From the cell containing the given text, extract its center point as (x, y) coordinate. 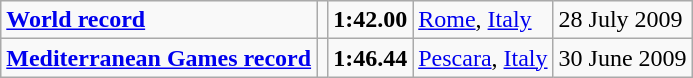
1:46.44 (370, 58)
Mediterranean Games record (159, 58)
1:42.00 (370, 20)
30 June 2009 (622, 58)
Rome, Italy (483, 20)
28 July 2009 (622, 20)
Pescara, Italy (483, 58)
World record (159, 20)
